Identify which cell holds the provided text, then report its (x, y) central coordinate. 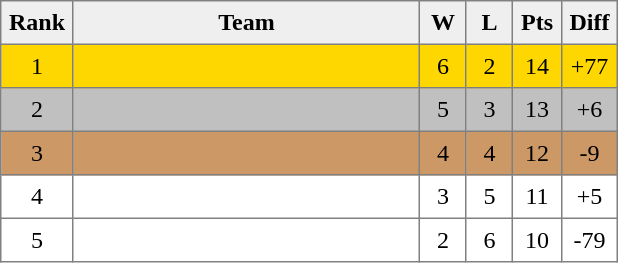
Rank (38, 23)
+6 (589, 110)
-9 (589, 153)
11 (537, 197)
13 (537, 110)
-79 (589, 240)
1 (38, 66)
10 (537, 240)
14 (537, 66)
Pts (537, 23)
+77 (589, 66)
L (489, 23)
W (443, 23)
Diff (589, 23)
+5 (589, 197)
Team (246, 23)
12 (537, 153)
